Locate the cell with the specified text and output its (X, Y) center coordinate. 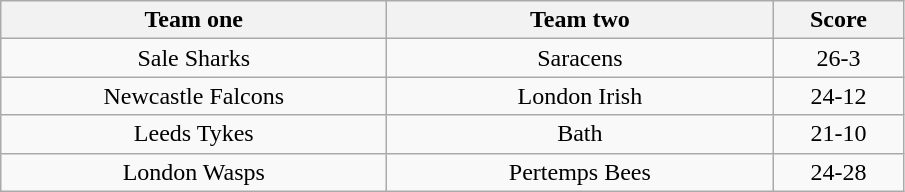
Sale Sharks (194, 58)
Leeds Tykes (194, 134)
Saracens (580, 58)
Bath (580, 134)
Newcastle Falcons (194, 96)
London Wasps (194, 172)
24-28 (838, 172)
21-10 (838, 134)
Pertemps Bees (580, 172)
Team two (580, 20)
26-3 (838, 58)
24-12 (838, 96)
London Irish (580, 96)
Team one (194, 20)
Score (838, 20)
